Provide the (X, Y) coordinate of the cell's center where the given text is located.  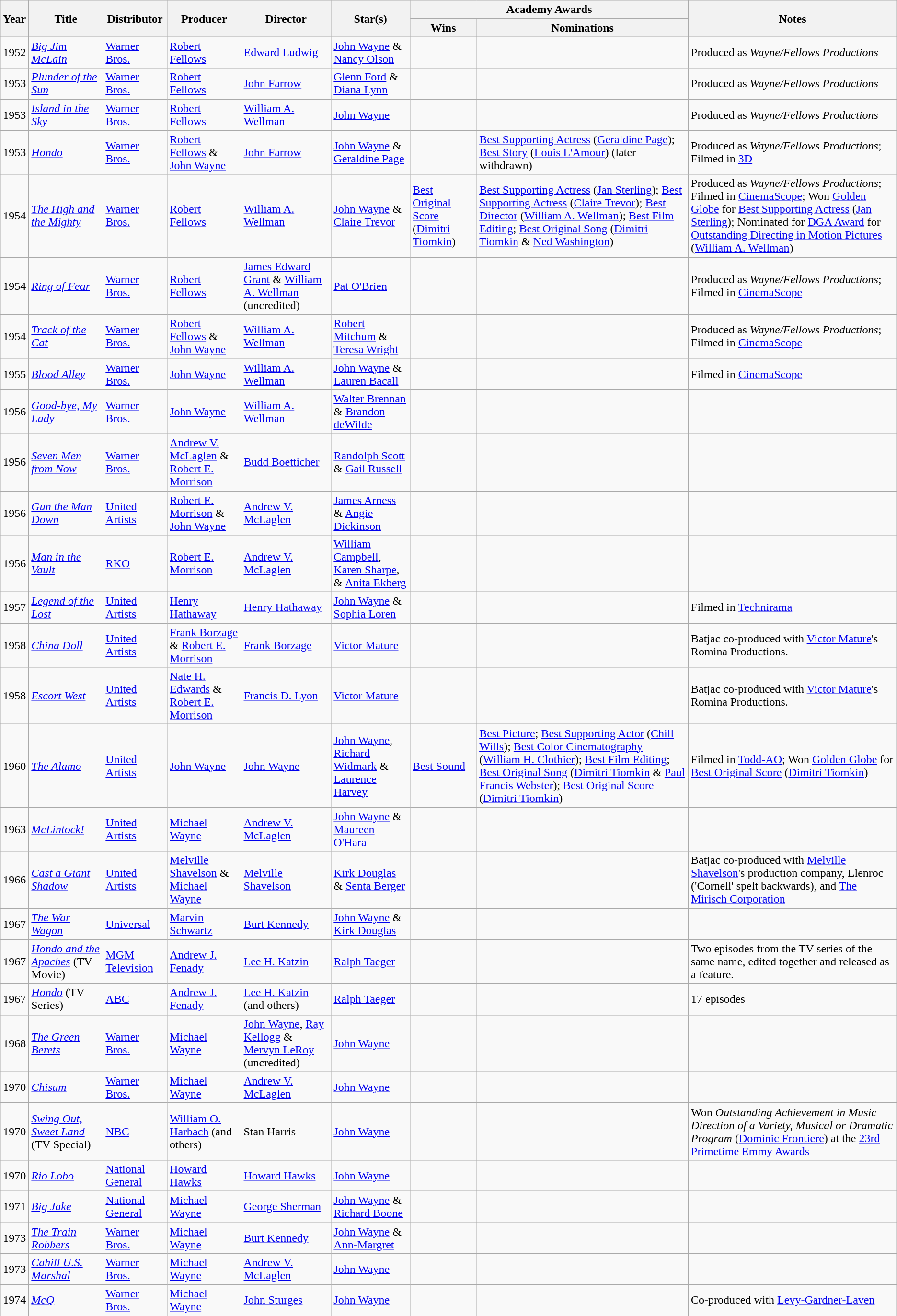
Frank Borzage (286, 645)
John Wayne, Richard Widmark & Laurence Harvey (371, 766)
Filmed in Todd-AO; Won Golden Globe for Best Original Score (Dimitri Tiomkin) (793, 766)
McQ (66, 1300)
Co-produced with Levy-Gardner-Laven (793, 1300)
Gun the Man Down (66, 513)
1957 (14, 607)
Hondo and the Apaches (TV Movie) (66, 961)
Walter Brennan & Brandon deWilde (371, 412)
Lee H. Katzin (and others) (286, 999)
Chisum (66, 1087)
George Sherman (286, 1206)
Melville Shavelson (286, 880)
Star(s) (371, 19)
The War Wagon (66, 924)
Escort West (66, 696)
John Wayne & Maureen O'Hara (371, 829)
1966 (14, 880)
1960 (14, 766)
Rio Lobo (66, 1176)
John Wayne & Kirk Douglas (371, 924)
17 episodes (793, 999)
1971 (14, 1206)
Blood Alley (66, 374)
Big Jake (66, 1206)
Budd Boetticher (286, 462)
Hondo (TV Series) (66, 999)
John Sturges (286, 1300)
Francis D. Lyon (286, 696)
Swing Out, Sweet Land (TV Special) (66, 1132)
Director (286, 19)
Pat O'Brien (371, 286)
William Campbell, Karen Sharpe, & Anita Ekberg (371, 563)
RKO (135, 563)
John Wayne & Richard Boone (371, 1206)
John Wayne & Ann-Margret (371, 1238)
Best Sound (444, 766)
1963 (14, 829)
Hondo (66, 152)
William O. Harbach (and others) (204, 1132)
Lee H. Katzin (286, 961)
Frank Borzage & Robert E. Morrison (204, 645)
Robert E. Morrison (204, 563)
John Wayne & Claire Trevor (371, 216)
1968 (14, 1043)
Seven Men from Now (66, 462)
Universal (135, 924)
Andrew V. McLaglen & Robert E. Morrison (204, 462)
Randolph Scott & Gail Russell (371, 462)
Kirk Douglas & Senta Berger (371, 880)
James Arness & Angie Dickinson (371, 513)
Robert E. Morrison & John Wayne (204, 513)
China Doll (66, 645)
Track of the Cat (66, 336)
1955 (14, 374)
Nominations (583, 28)
John Wayne & Geraldine Page (371, 152)
Melville Shavelson & Michael Wayne (204, 880)
Best Supporting Actress (Geraldine Page); Best Story (Louis L'Amour) (later withdrawn) (583, 152)
Man in the Vault (66, 563)
NBC (135, 1132)
Big Jim McLain (66, 53)
James Edward Grant & William A. Wellman (uncredited) (286, 286)
McLintock! (66, 829)
Distributor (135, 19)
Glenn Ford & Diana Lynn (371, 83)
John Wayne & Sophia Loren (371, 607)
Island in the Sky (66, 115)
Legend of the Lost (66, 607)
Ring of Fear (66, 286)
1974 (14, 1300)
1952 (14, 53)
The Alamo (66, 766)
Robert Mitchum & Teresa Wright (371, 336)
Plunder of the Sun (66, 83)
Edward Ludwig (286, 53)
Two episodes from the TV series of the same name, edited together and released as a feature. (793, 961)
The Green Berets (66, 1043)
ABC (135, 999)
John Wayne & Lauren Bacall (371, 374)
Cast a Giant Shadow (66, 880)
John Wayne & Nancy Olson (371, 53)
Nate H. Edwards & Robert E. Morrison (204, 696)
Wins (444, 28)
John Wayne, Ray Kellogg & Mervyn LeRoy (uncredited) (286, 1043)
Filmed in Technirama (793, 607)
The Train Robbers (66, 1238)
Stan Harris (286, 1132)
Won Outstanding Achievement in Music Direction of a Variety, Musical or Dramatic Program (Dominic Frontiere) at the 23rd Primetime Emmy Awards (793, 1132)
Best Original Score (Dimitri Tiomkin) (444, 216)
Filmed in CinemaScope (793, 374)
Producer (204, 19)
Title (66, 19)
Year (14, 19)
The High and the Mighty (66, 216)
Cahill U.S. Marshal (66, 1270)
Marvin Schwartz (204, 924)
Notes (793, 19)
Batjac co-produced with Melville Shavelson's production company, Llenroc ('Cornell' spelt backwards), and The Mirisch Corporation (793, 880)
MGM Television (135, 961)
Academy Awards (549, 10)
Produced as Wayne/Fellows Productions; Filmed in 3D (793, 152)
Good-bye, My Lady (66, 412)
